Pinpoint the cell where the given text exists, returning its [X, Y] midpoint coordinate. 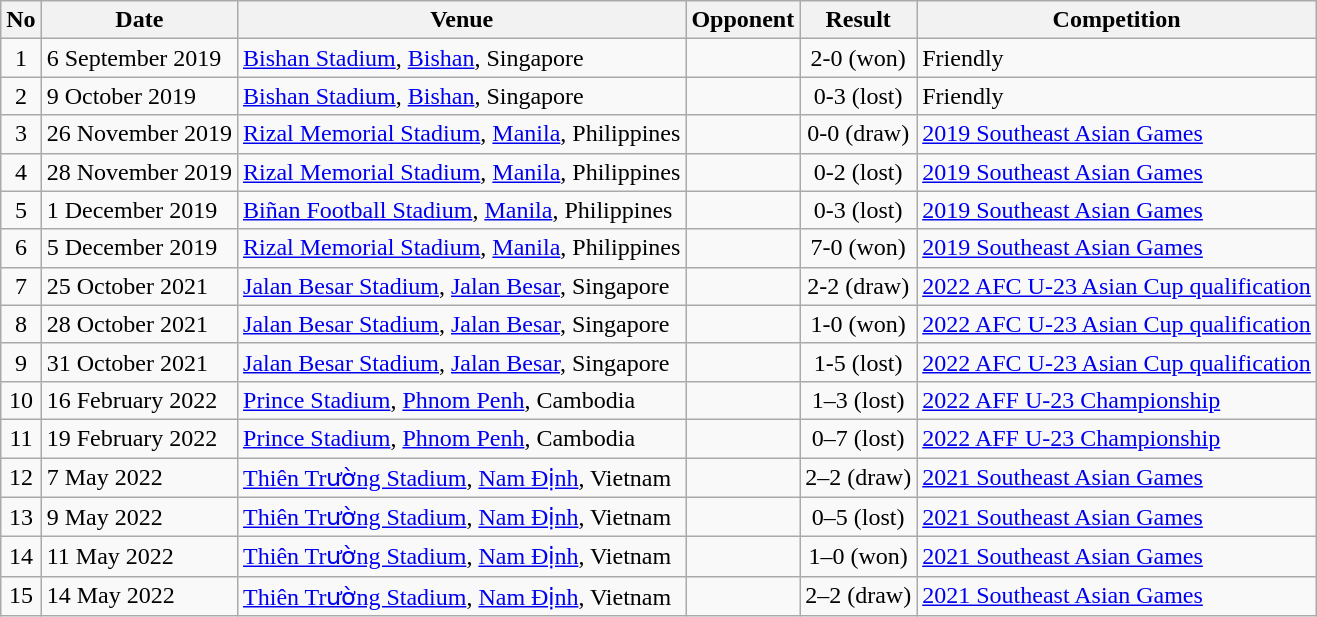
0-0 (draw) [858, 134]
1 December 2019 [139, 210]
Venue [462, 20]
Competition [1117, 20]
28 October 2021 [139, 324]
13 [21, 517]
14 [21, 557]
1–0 (won) [858, 557]
Date [139, 20]
28 November 2019 [139, 172]
7-0 (won) [858, 248]
5 December 2019 [139, 248]
10 [21, 400]
9 May 2022 [139, 517]
7 [21, 286]
3 [21, 134]
0–7 (lost) [858, 438]
16 February 2022 [139, 400]
5 [21, 210]
0–5 (lost) [858, 517]
6 [21, 248]
26 November 2019 [139, 134]
15 [21, 596]
2 [21, 96]
Result [858, 20]
1-5 (lost) [858, 362]
8 [21, 324]
12 [21, 478]
2-2 (draw) [858, 286]
Biñan Football Stadium, Manila, Philippines [462, 210]
19 February 2022 [139, 438]
0-2 (lost) [858, 172]
31 October 2021 [139, 362]
25 October 2021 [139, 286]
4 [21, 172]
2-0 (won) [858, 58]
9 [21, 362]
No [21, 20]
1–3 (lost) [858, 400]
9 October 2019 [139, 96]
11 [21, 438]
14 May 2022 [139, 596]
Opponent [743, 20]
6 September 2019 [139, 58]
7 May 2022 [139, 478]
1 [21, 58]
11 May 2022 [139, 557]
1-0 (won) [858, 324]
